Find where the given text appears and provide that cell's center as (x, y) coordinate. 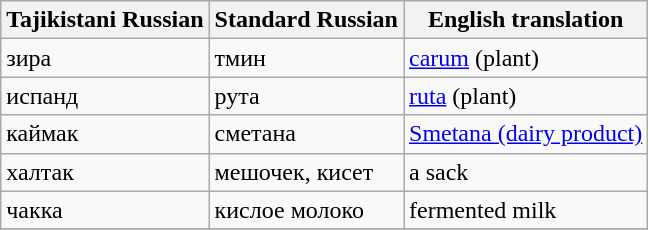
чакка (105, 210)
мешочек, кисет (306, 172)
испанд (105, 96)
тмин (306, 58)
ruta (plant) (526, 96)
каймак (105, 134)
зира (105, 58)
fermented milk (526, 210)
a sack (526, 172)
халтак (105, 172)
Smetana (dairy product) (526, 134)
Tajikistani Russian (105, 20)
English translation (526, 20)
carum (plant) (526, 58)
кислое молоко (306, 210)
рута (306, 96)
сметана (306, 134)
Standard Russian (306, 20)
